Pinpoint the cell where the given text exists, returning its [x, y] midpoint coordinate. 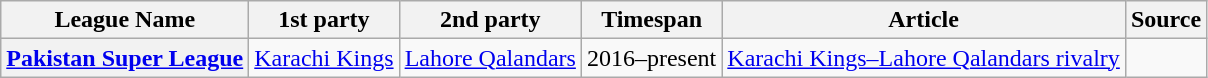
League Name [125, 20]
Lahore Qalandars [490, 58]
1st party [324, 20]
Karachi Kings [324, 58]
Pakistan Super League [125, 58]
2016–present [651, 58]
2nd party [490, 20]
Karachi Kings–Lahore Qalandars rivalry [924, 58]
Article [924, 20]
Source [1166, 20]
Timespan [651, 20]
